Locate the cell with the specified text and output its [x, y] center coordinate. 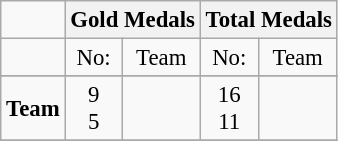
Total Medals [268, 20]
Gold Medals [132, 20]
16 11 [229, 108]
9 5 [94, 108]
